Extract the (X, Y) coordinate from the center of the cell holding the provided text.  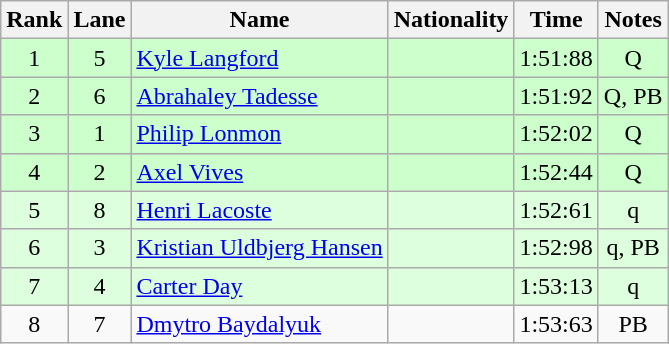
Notes (633, 20)
Henri Lacoste (260, 210)
1:53:13 (556, 286)
1:52:61 (556, 210)
1:52:02 (556, 134)
q, PB (633, 248)
Dmytro Baydalyuk (260, 324)
PB (633, 324)
Axel Vives (260, 172)
Philip Lonmon (260, 134)
1:52:44 (556, 172)
Q, PB (633, 96)
Kyle Langford (260, 58)
1:51:92 (556, 96)
1:53:63 (556, 324)
Nationality (451, 20)
Lane (100, 20)
Name (260, 20)
Time (556, 20)
Abrahaley Tadesse (260, 96)
Rank (34, 20)
1:51:88 (556, 58)
Carter Day (260, 286)
Kristian Uldbjerg Hansen (260, 248)
1:52:98 (556, 248)
